Return [X, Y] of the center of cell containing provided text 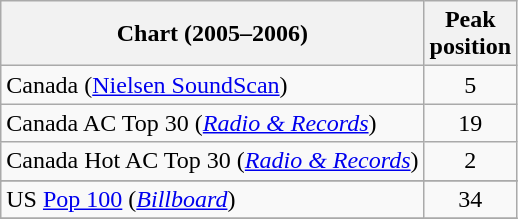
Canada AC Top 30 (Radio & Records) [212, 123]
Chart (2005–2006) [212, 34]
5 [470, 85]
Peak position [470, 34]
US Pop 100 (Billboard) [212, 199]
2 [470, 161]
19 [470, 123]
Canada Hot AC Top 30 (Radio & Records) [212, 161]
34 [470, 199]
Canada (Nielsen SoundScan) [212, 85]
